Capture the cell that displays the provided text and extract its (X, Y) central coordinate. 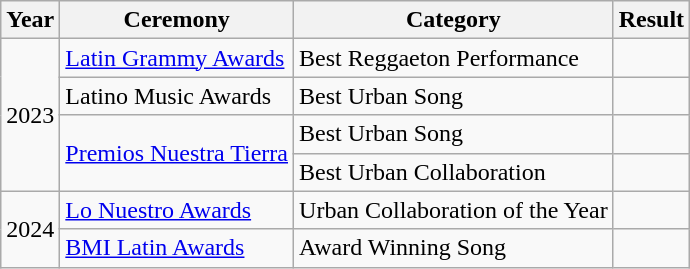
BMI Latin Awards (177, 248)
2024 (30, 229)
Lo Nuestro Awards (177, 210)
Ceremony (177, 20)
Latin Grammy Awards (177, 58)
Category (454, 20)
Latino Music Awards (177, 96)
Award Winning Song (454, 248)
Premios Nuestra Tierra (177, 153)
2023 (30, 115)
Result (651, 20)
Best Urban Collaboration (454, 172)
Urban Collaboration of the Year (454, 210)
Year (30, 20)
Best Reggaeton Performance (454, 58)
